For the text-containing cell, return its midpoint in (X, Y) coordinate format. 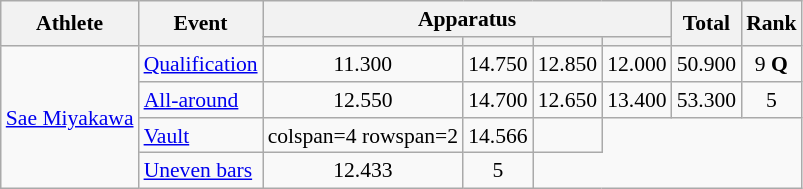
13.400 (636, 100)
All-around (201, 100)
12.850 (568, 64)
12.000 (636, 64)
Athlete (70, 24)
14.750 (498, 64)
11.300 (364, 64)
9 Q (772, 64)
14.566 (498, 136)
50.900 (706, 64)
Total (706, 24)
colspan=4 rowspan=2 (364, 136)
Vault (201, 136)
Event (201, 24)
Sae Miyakawa (70, 117)
Qualification (201, 64)
Apparatus (468, 19)
Rank (772, 24)
53.300 (706, 100)
Uneven bars (201, 171)
12.433 (364, 171)
12.650 (568, 100)
12.550 (364, 100)
14.700 (498, 100)
